Capture the cell that displays the provided text and extract its (x, y) central coordinate. 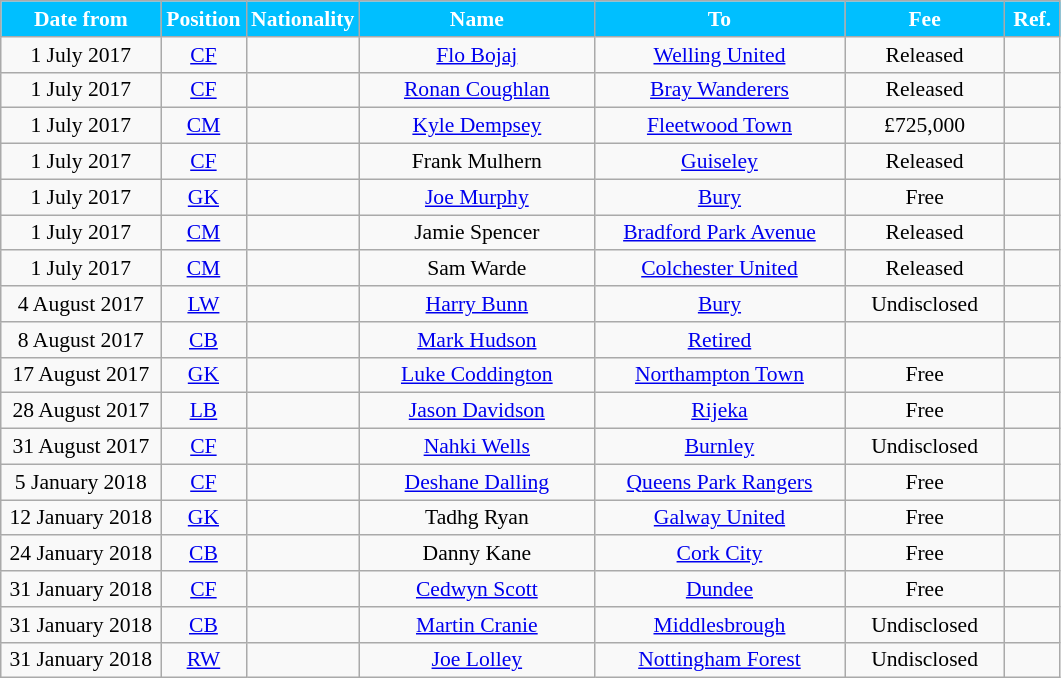
Name (476, 19)
Harry Bunn (476, 304)
12 January 2018 (81, 518)
Retired (719, 340)
Frank Mulhern (476, 162)
Ronan Coughlan (476, 90)
Jamie Spencer (476, 233)
Burnley (719, 447)
Luke Coddington (476, 375)
Joe Lolley (476, 660)
RW (204, 660)
Tadhg Ryan (476, 518)
Colchester United (719, 269)
Jason Davidson (476, 411)
Martin Cranie (476, 625)
Ref. (1032, 19)
Mark Hudson (476, 340)
To (719, 19)
Cork City (719, 554)
Danny Kane (476, 554)
Rijeka (719, 411)
LB (204, 411)
LW (204, 304)
Date from (81, 19)
Nationality (302, 19)
Kyle Dempsey (476, 126)
Nottingham Forest (719, 660)
Galway United (719, 518)
Sam Warde (476, 269)
Guiseley (719, 162)
Middlesbrough (719, 625)
Fleetwood Town (719, 126)
Flo Bojaj (476, 55)
28 August 2017 (81, 411)
Deshane Dalling (476, 482)
Fee (925, 19)
£725,000 (925, 126)
Queens Park Rangers (719, 482)
Nahki Wells (476, 447)
17 August 2017 (81, 375)
Cedwyn Scott (476, 589)
Dundee (719, 589)
Welling United (719, 55)
Northampton Town (719, 375)
Bray Wanderers (719, 90)
8 August 2017 (81, 340)
Joe Murphy (476, 197)
5 January 2018 (81, 482)
4 August 2017 (81, 304)
24 January 2018 (81, 554)
Position (204, 19)
31 August 2017 (81, 447)
Bradford Park Avenue (719, 233)
